Extract the [X, Y] coordinate from the center of the cell holding the provided text.  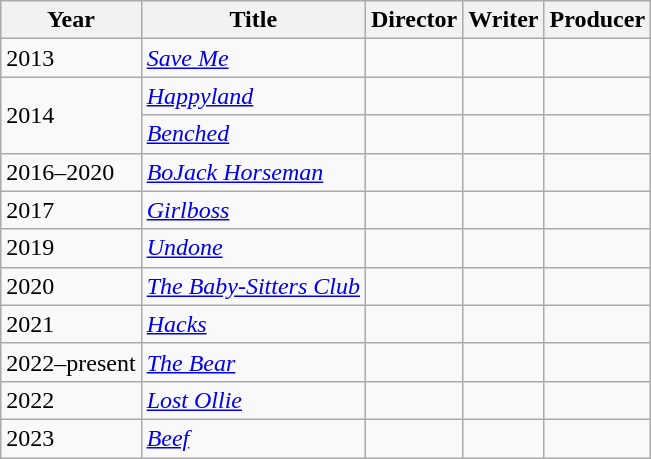
2014 [71, 115]
2022–present [71, 362]
BoJack Horseman [253, 172]
Happyland [253, 96]
2013 [71, 58]
2016–2020 [71, 172]
Girlboss [253, 210]
Director [414, 20]
2022 [71, 400]
Lost Ollie [253, 400]
Year [71, 20]
2019 [71, 248]
2020 [71, 286]
Title [253, 20]
Hacks [253, 324]
Beef [253, 438]
The Bear [253, 362]
Producer [598, 20]
2017 [71, 210]
Save Me [253, 58]
Writer [504, 20]
Benched [253, 134]
2021 [71, 324]
The Baby-Sitters Club [253, 286]
2023 [71, 438]
Undone [253, 248]
